Search for the cell housing the specified text and yield its (x, y) center coordinate. 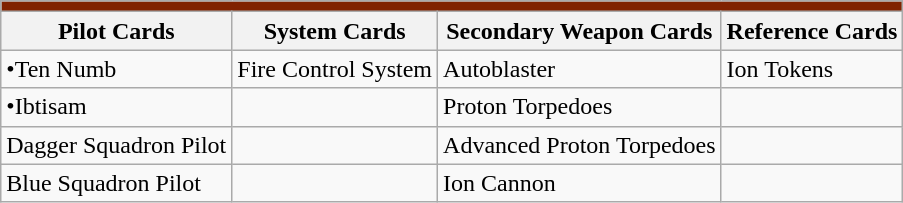
Ion Tokens (812, 69)
System Cards (335, 31)
Secondary Weapon Cards (580, 31)
Reference Cards (812, 31)
Pilot Cards (116, 31)
•Ibtisam (116, 107)
Autoblaster (580, 69)
Fire Control System (335, 69)
Ion Cannon (580, 183)
Dagger Squadron Pilot (116, 145)
Proton Torpedoes (580, 107)
Blue Squadron Pilot (116, 183)
•Ten Numb (116, 69)
Advanced Proton Torpedoes (580, 145)
